Extract the (X, Y) coordinate from the center of the cell holding the provided text.  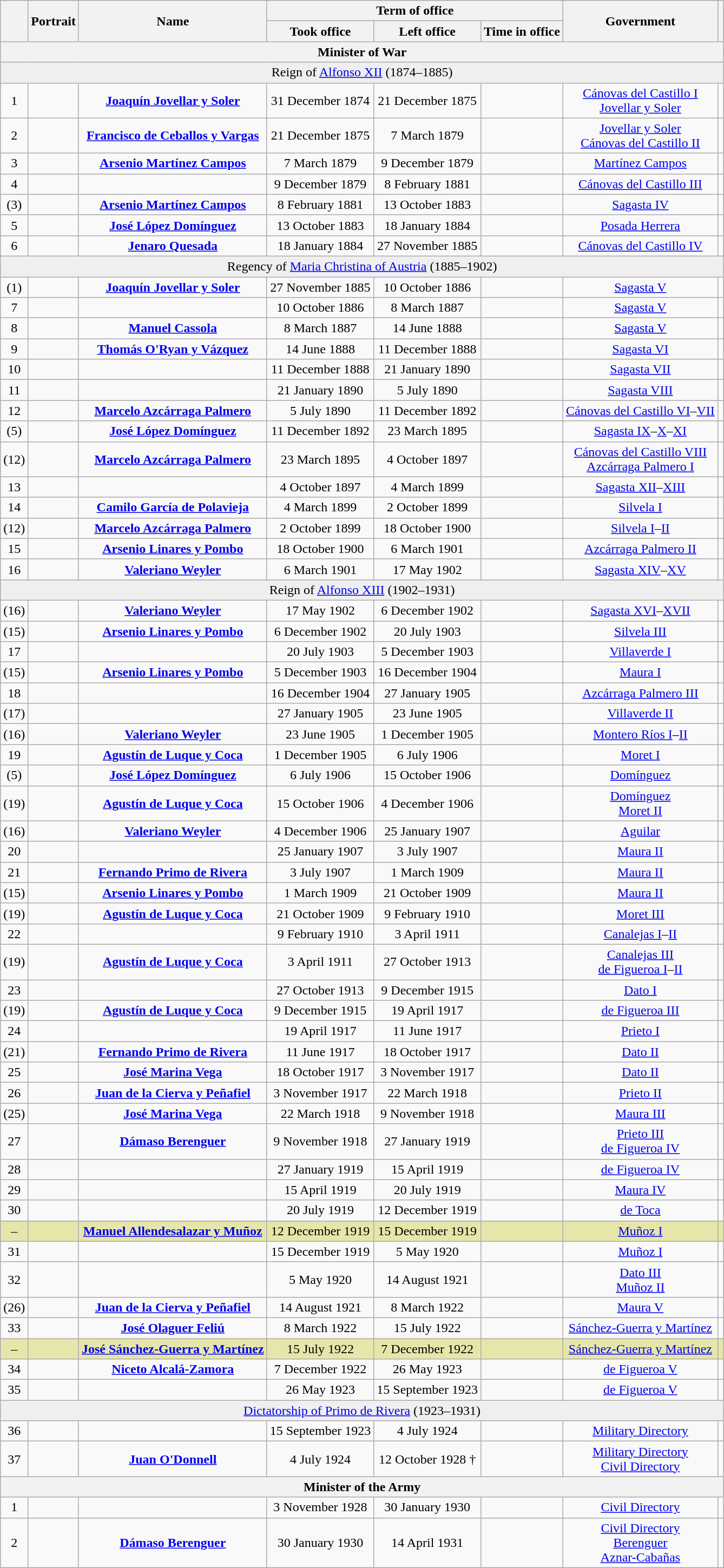
Manuel Cassola (173, 328)
Minister of War (363, 52)
Term of office (414, 11)
8 (14, 328)
Time in office (522, 31)
22 (14, 934)
Reign of Alfonso XII (1874–1885) (363, 73)
DomínguezMoret II (640, 803)
37 (14, 1459)
Sagasta XIV–XV (640, 569)
Cánovas del Castillo IV (640, 246)
Military DirectoryCivil Directory (640, 1459)
36 (14, 1431)
Sagasta VII (640, 370)
20 (14, 852)
32 (14, 1279)
35 (14, 1390)
21 (14, 872)
Maura IV (640, 1190)
13 (14, 487)
(21) (14, 1052)
(25) (14, 1114)
Cánovas del Castillo VIIIAzcárraga Palmero I (640, 459)
27 (14, 1142)
31 (14, 1251)
Azcárraga Palmero II (640, 549)
Jenaro Quesada (173, 246)
9 (14, 349)
Villaverde I (640, 652)
5 (14, 225)
Sagasta VI (640, 349)
29 (14, 1190)
Portrait (54, 21)
Domínguez (640, 775)
Maura V (640, 1307)
(26) (14, 1307)
18 (14, 693)
4 (14, 184)
Aguilar (640, 831)
Dato I (640, 990)
Left office (427, 31)
Moret III (640, 913)
Silvela III (640, 631)
Posada Herrera (640, 225)
Thomás O'Ryan y Vázquez (173, 349)
25 (14, 1072)
6 (14, 246)
Jovellar y SolerCánovas del Castillo II (640, 135)
Civil DirectoryBerenguerAznar-Cabañas (640, 1543)
26 (14, 1093)
(17) (14, 714)
Maura III (640, 1114)
24 (14, 1031)
Sagasta IX–X–XI (640, 431)
Sagasta XVI–XVII (640, 610)
Moret I (640, 755)
Prieto II (640, 1093)
Cánovas del Castillo III (640, 184)
Cánovas del Castillo IJovellar y Soler (640, 101)
10 (14, 370)
Reign of Alfonso XIII (1902–1931) (363, 590)
de Figueroa IV (640, 1169)
16 (14, 569)
Prieto IIIde Figueroa IV (640, 1142)
17 (14, 652)
(1) (14, 287)
Azcárraga Palmero III (640, 693)
Dato IIIMuñoz II (640, 1279)
Regency of Maria Christina of Austria (1885–1902) (363, 266)
Manuel Allendesalazar y Muñoz (173, 1231)
Canalejas IIIde Figueroa I–II (640, 962)
Cánovas del Castillo VI–VII (640, 411)
30 (14, 1210)
Silvela I–II (640, 528)
Dictatorship of Primo de Rivera (1923–1931) (363, 1411)
3 (14, 163)
19 (14, 755)
José Sánchez-Guerra y Martínez (173, 1349)
Francisco de Ceballos y Vargas (173, 135)
Camilo García de Polavieja (173, 508)
de Toca (640, 1210)
Maura I (640, 673)
de Figueroa III (640, 1011)
34 (14, 1369)
12 October 1928 † (427, 1459)
Sagasta XII–XIII (640, 487)
3 November 1928 (320, 1507)
José Olaguer Feliú (173, 1328)
Prieto I (640, 1031)
Name (173, 21)
33 (14, 1328)
Montero Ríos I–II (640, 734)
Military Directory (640, 1431)
7 (14, 308)
23 (14, 990)
Niceto Alcalá-Zamora (173, 1369)
Sagasta VIII (640, 390)
15 (14, 549)
28 (14, 1169)
Canalejas I–II (640, 934)
31 December 1874 (320, 101)
(3) (14, 205)
Government (640, 21)
Juan O'Donnell (173, 1459)
Silvela I (640, 508)
Civil Directory (640, 1507)
12 (14, 411)
14 (14, 508)
Villaverde II (640, 714)
Took office (320, 31)
Martínez Campos (640, 163)
14 April 1931 (427, 1543)
Sagasta IV (640, 205)
11 (14, 390)
Minister of the Army (363, 1487)
